Scan for the cell matching the given text and deliver its [x, y] coordinate at center. 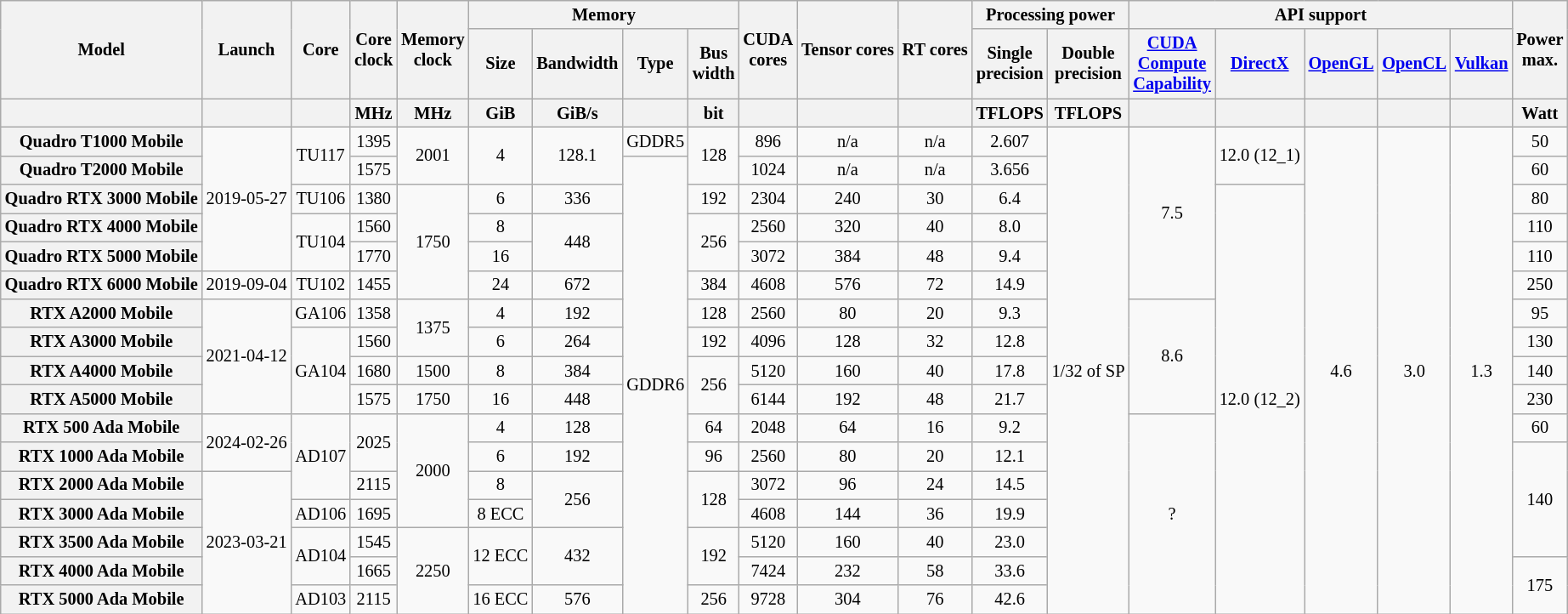
250 [1540, 285]
264 [577, 342]
14.9 [1010, 285]
336 [577, 199]
RTX 4000 Ada Mobile [102, 571]
Size [500, 64]
bit [714, 113]
2.607 [1010, 141]
Quadro T1000 Mobile [102, 141]
42.6 [1010, 600]
1770 [374, 256]
232 [848, 571]
Vulkan [1481, 64]
6144 [768, 399]
2019-05-27 [246, 198]
TU117 [320, 155]
95 [1540, 313]
128.1 [577, 155]
1680 [374, 371]
Watt [1540, 113]
1375 [433, 327]
Buswidth [714, 64]
GA104 [320, 371]
3.0 [1414, 370]
2304 [768, 199]
RTX 1000 Ada Mobile [102, 457]
8.0 [1010, 227]
AD104 [320, 556]
CUDAcores [768, 49]
1500 [433, 371]
8 ECC [500, 514]
Type [655, 64]
72 [935, 285]
14.5 [1010, 485]
Coreclock [374, 49]
1395 [374, 141]
Quadro T2000 Mobile [102, 170]
Memoryclock [433, 49]
3.656 [1010, 170]
Quadro RTX 6000 Mobile [102, 285]
GiB/s [577, 113]
TU106 [320, 199]
30 [935, 199]
AD106 [320, 514]
9.2 [1010, 428]
CUDAComputeCapability [1171, 64]
RTX A4000 Mobile [102, 371]
AD107 [320, 456]
12.1 [1010, 457]
12 ECC [500, 556]
Powermax. [1540, 49]
672 [577, 285]
2024-02-26 [246, 442]
GA106 [320, 313]
6.4 [1010, 199]
Tensor cores [848, 49]
240 [848, 199]
RT cores [935, 49]
2048 [768, 428]
36 [935, 514]
1695 [374, 514]
12.0 (12_2) [1259, 400]
76 [935, 600]
23.0 [1010, 542]
4096 [768, 342]
320 [848, 227]
9.4 [1010, 256]
2021-04-12 [246, 355]
Launch [246, 49]
1545 [374, 542]
Processing power [1050, 14]
Memory [603, 14]
Singleprecision [1010, 64]
GDDR5 [655, 141]
Quadro RTX 5000 Mobile [102, 256]
130 [1540, 342]
19.9 [1010, 514]
17.8 [1010, 371]
7.5 [1171, 213]
1/32 of SP [1089, 370]
304 [848, 600]
175 [1540, 585]
12.8 [1010, 342]
50 [1540, 141]
1380 [374, 199]
16 ECC [500, 600]
RTX A3000 Mobile [102, 342]
2001 [433, 155]
Model [102, 49]
12.0 (12_1) [1259, 155]
33.6 [1010, 571]
896 [768, 141]
2250 [433, 570]
7424 [768, 571]
RTX 5000 Ada Mobile [102, 600]
58 [935, 571]
1665 [374, 571]
TU104 [320, 242]
432 [577, 556]
1.3 [1481, 370]
1024 [768, 170]
144 [848, 514]
21.7 [1010, 399]
32 [935, 342]
2000 [433, 471]
RTX 500 Ada Mobile [102, 428]
OpenGL [1341, 64]
9728 [768, 600]
API support [1321, 14]
2023-03-21 [246, 542]
RTX 2000 Ada Mobile [102, 485]
230 [1540, 399]
2019-09-04 [246, 285]
Bandwidth [577, 64]
? [1171, 514]
Quadro RTX 3000 Mobile [102, 199]
9.3 [1010, 313]
RTX A5000 Mobile [102, 399]
RTX 3000 Ada Mobile [102, 514]
AD103 [320, 600]
Quadro RTX 4000 Mobile [102, 227]
RTX A2000 Mobile [102, 313]
Core [320, 49]
RTX 3500 Ada Mobile [102, 542]
4.6 [1341, 370]
1358 [374, 313]
8.6 [1171, 355]
GiB [500, 113]
2025 [374, 442]
Doubleprecision [1089, 64]
1455 [374, 285]
GDDR6 [655, 384]
DirectX [1259, 64]
OpenCL [1414, 64]
TU102 [320, 285]
